Detect which cell encompasses the target text, then output its (X, Y) center coordinate. 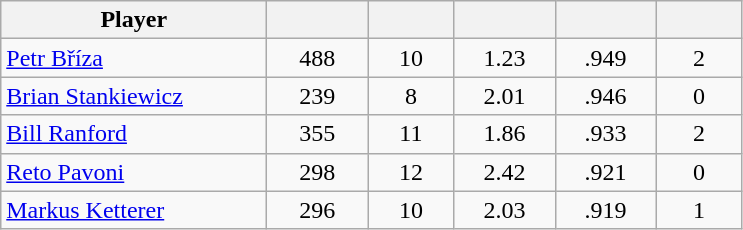
.933 (606, 134)
11 (411, 134)
.949 (606, 58)
355 (318, 134)
2.03 (504, 210)
488 (318, 58)
Reto Pavoni (134, 172)
1.23 (504, 58)
Markus Ketterer (134, 210)
8 (411, 96)
.946 (606, 96)
Brian Stankiewicz (134, 96)
.919 (606, 210)
1.86 (504, 134)
1 (699, 210)
298 (318, 172)
Petr Bříza (134, 58)
239 (318, 96)
2.42 (504, 172)
2.01 (504, 96)
Bill Ranford (134, 134)
.921 (606, 172)
296 (318, 210)
Player (134, 20)
12 (411, 172)
